Search for the cell housing the specified text and yield its (x, y) center coordinate. 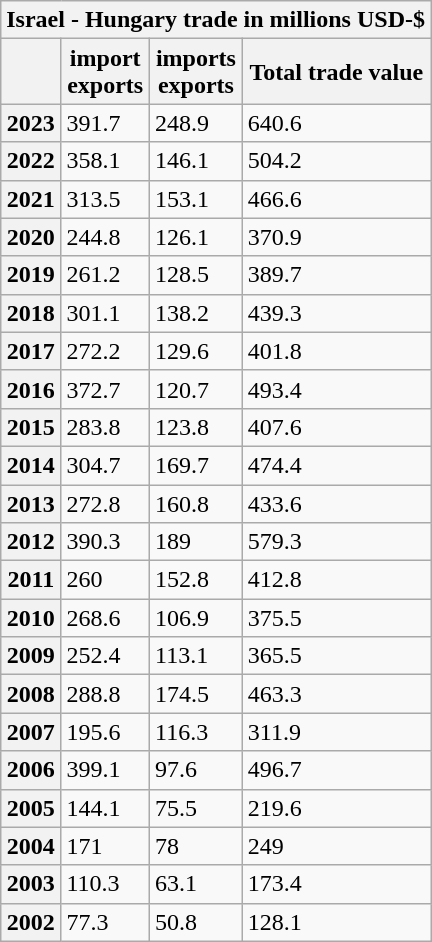
75.5 (196, 808)
391.7 (106, 123)
272.8 (106, 503)
2021 (31, 199)
120.7 (196, 389)
import exports (106, 72)
401.8 (336, 351)
2022 (31, 161)
110.3 (106, 884)
261.2 (106, 275)
2007 (31, 732)
128.1 (336, 922)
301.1 (106, 313)
2003 (31, 884)
2014 (31, 465)
106.9 (196, 618)
Total trade value (336, 72)
2005 (31, 808)
2015 (31, 427)
113.1 (196, 656)
493.4 (336, 389)
189 (196, 542)
288.8 (106, 694)
160.8 (196, 503)
248.9 (196, 123)
2012 (31, 542)
2008 (31, 694)
171 (106, 846)
268.6 (106, 618)
Israel - Hungary trade in millions USD-$ (216, 20)
474.4 (336, 465)
2019 (31, 275)
375.5 (336, 618)
126.1 (196, 237)
152.8 (196, 580)
640.6 (336, 123)
412.8 (336, 580)
252.4 (106, 656)
174.5 (196, 694)
283.8 (106, 427)
128.5 (196, 275)
169.7 (196, 465)
260 (106, 580)
496.7 (336, 770)
77.3 (106, 922)
97.6 (196, 770)
2023 (31, 123)
304.7 (106, 465)
579.3 (336, 542)
358.1 (106, 161)
370.9 (336, 237)
144.1 (106, 808)
195.6 (106, 732)
463.3 (336, 694)
2009 (31, 656)
2011 (31, 580)
50.8 (196, 922)
244.8 (106, 237)
2002 (31, 922)
2017 (31, 351)
372.7 (106, 389)
2013 (31, 503)
138.2 (196, 313)
249 (336, 846)
399.1 (106, 770)
2020 (31, 237)
272.2 (106, 351)
2006 (31, 770)
390.3 (106, 542)
63.1 (196, 884)
439.3 (336, 313)
173.4 (336, 884)
313.5 (106, 199)
311.9 (336, 732)
219.6 (336, 808)
504.2 (336, 161)
407.6 (336, 427)
2010 (31, 618)
2016 (31, 389)
433.6 (336, 503)
2018 (31, 313)
123.8 (196, 427)
129.6 (196, 351)
146.1 (196, 161)
2004 (31, 846)
78 (196, 846)
imports exports (196, 72)
153.1 (196, 199)
116.3 (196, 732)
365.5 (336, 656)
389.7 (336, 275)
466.6 (336, 199)
